Capture the cell that displays the provided text and extract its [X, Y] central coordinate. 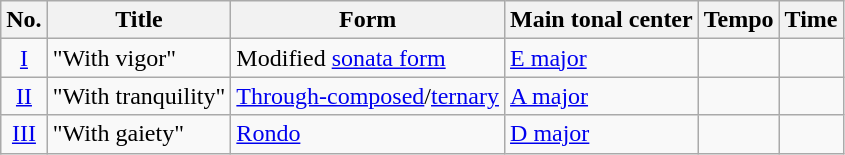
Rondo [368, 134]
Tempo [738, 20]
I [24, 58]
Modified sonata form [368, 58]
D major [602, 134]
"With gaiety" [139, 134]
Title [139, 20]
II [24, 96]
A major [602, 96]
"With tranquility" [139, 96]
Main tonal center [602, 20]
Time [811, 20]
"With vigor" [139, 58]
No. [24, 20]
III [24, 134]
E major [602, 58]
Form [368, 20]
Through-composed/ternary [368, 96]
